From the cell containing the given text, extract its center point as [x, y] coordinate. 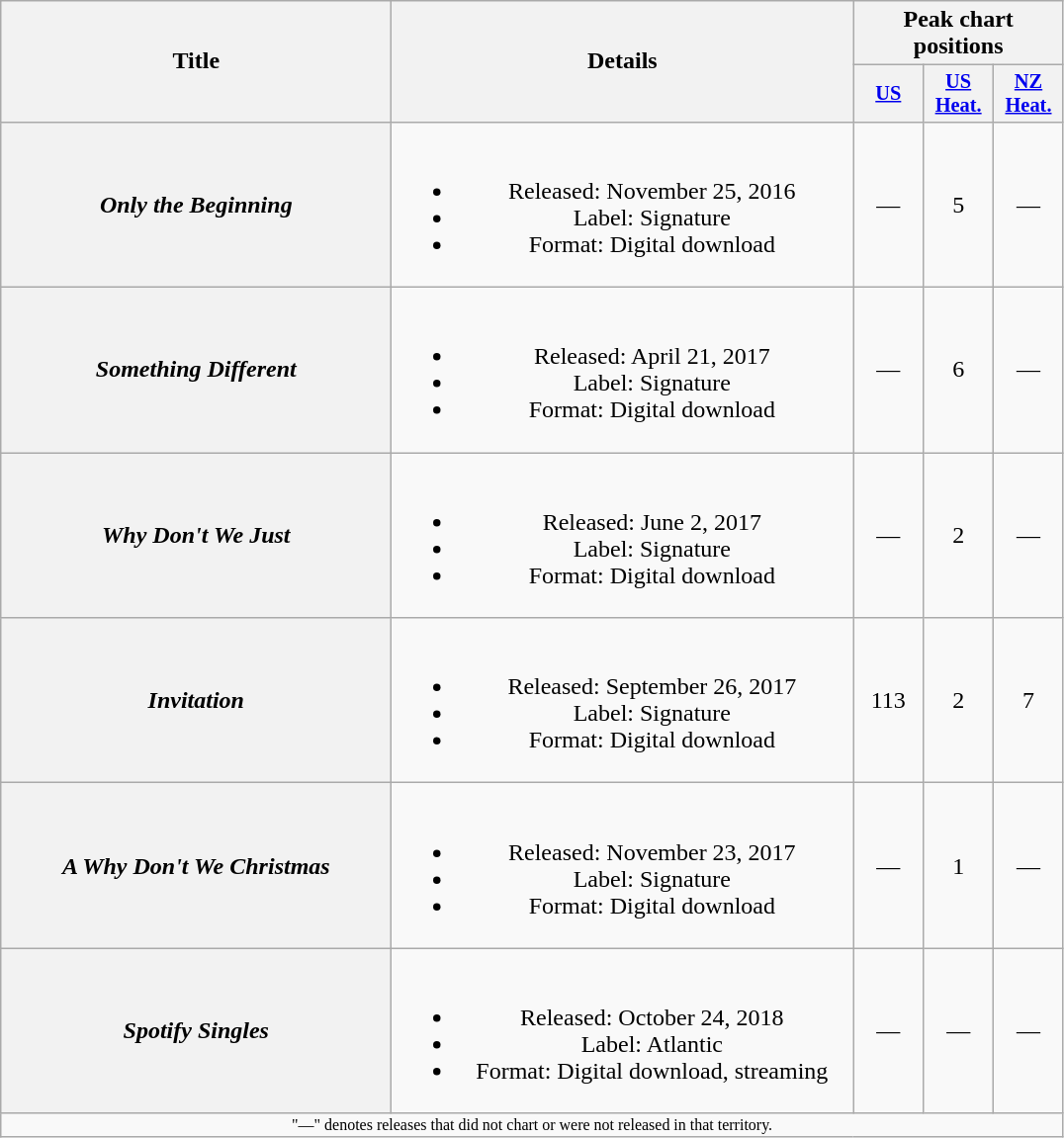
Released: September 26, 2017Label: SignatureFormat: Digital download [623, 700]
Peak chart positions [959, 34]
Details [623, 61]
A Why Don't We Christmas [196, 866]
Released: October 24, 2018Label: AtlanticFormat: Digital download, streaming [623, 1030]
Only the Beginning [196, 204]
Released: November 25, 2016Label: SignatureFormat: Digital download [623, 204]
7 [1028, 700]
Something Different [196, 370]
Invitation [196, 700]
6 [959, 370]
Released: June 2, 2017Label: SignatureFormat: Digital download [623, 536]
Released: April 21, 2017Label: SignatureFormat: Digital download [623, 370]
113 [888, 700]
Why Don't We Just [196, 536]
5 [959, 204]
Title [196, 61]
Spotify Singles [196, 1030]
"—" denotes releases that did not chart or were not released in that territory. [532, 1125]
US [888, 94]
USHeat. [959, 94]
Released: November 23, 2017Label: SignatureFormat: Digital download [623, 866]
1 [959, 866]
NZHeat. [1028, 94]
